Identify which cell holds the provided text, then report its [x, y] central coordinate. 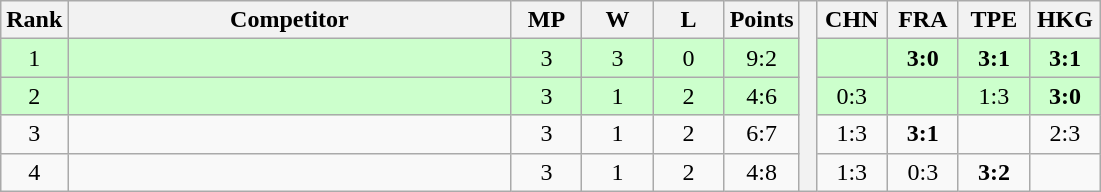
HKG [1064, 20]
Points [762, 20]
FRA [922, 20]
0 [688, 58]
4:8 [762, 172]
4:6 [762, 96]
Rank [34, 20]
9:2 [762, 58]
6:7 [762, 134]
Competitor [290, 20]
MP [546, 20]
W [618, 20]
L [688, 20]
3:2 [994, 172]
2:3 [1064, 134]
CHN [852, 20]
TPE [994, 20]
4 [34, 172]
